Locate the cell with the specified text and output its (x, y) center coordinate. 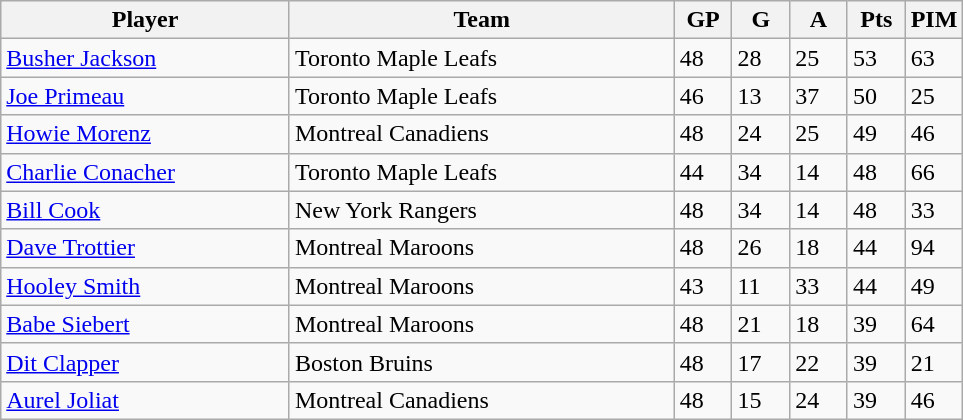
PIM (934, 20)
G (761, 20)
Team (482, 20)
Babe Siebert (146, 324)
Howie Morenz (146, 134)
Hooley Smith (146, 286)
New York Rangers (482, 210)
Dave Trottier (146, 248)
50 (876, 96)
15 (761, 400)
Boston Bruins (482, 362)
A (819, 20)
94 (934, 248)
66 (934, 172)
63 (934, 58)
43 (703, 286)
53 (876, 58)
37 (819, 96)
13 (761, 96)
Bill Cook (146, 210)
11 (761, 286)
Dit Clapper (146, 362)
GP (703, 20)
22 (819, 362)
Charlie Conacher (146, 172)
64 (934, 324)
26 (761, 248)
Aurel Joliat (146, 400)
Pts (876, 20)
28 (761, 58)
Player (146, 20)
17 (761, 362)
Busher Jackson (146, 58)
Joe Primeau (146, 96)
